From the cell containing the given text, extract its center point as (x, y) coordinate. 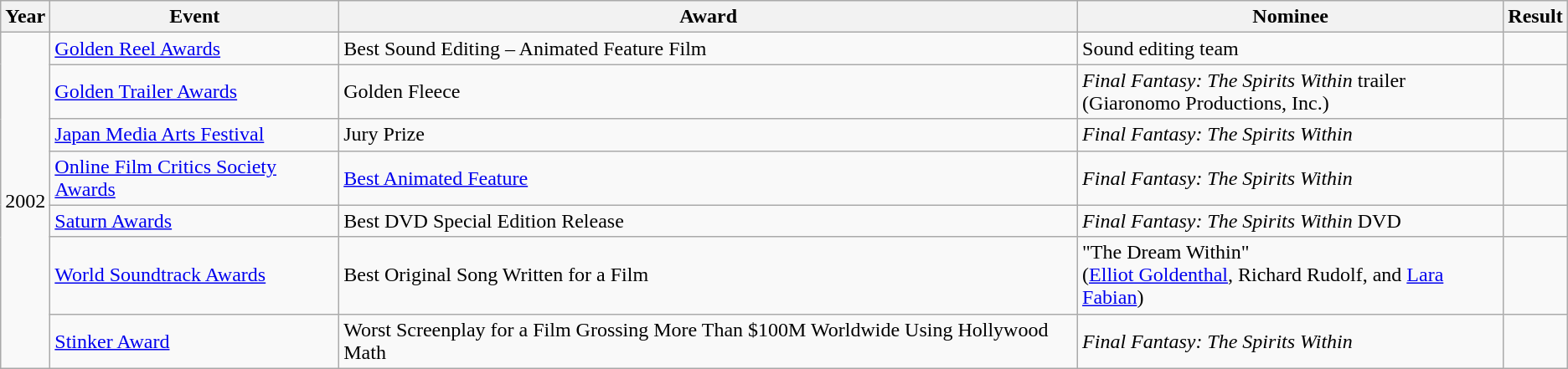
Result (1535, 17)
Stinker Award (194, 341)
Sound editing team (1291, 49)
"The Dream Within" (Elliot Goldenthal, Richard Rudolf, and Lara Fabian) (1291, 275)
Year (25, 17)
Golden Reel Awards (194, 49)
Final Fantasy: The Spirits Within trailer(Giaronomo Productions, Inc.) (1291, 92)
Jury Prize (709, 135)
Award (709, 17)
Saturn Awards (194, 221)
2002 (25, 201)
Best Original Song Written for a Film (709, 275)
Best DVD Special Edition Release (709, 221)
Golden Fleece (709, 92)
Golden Trailer Awards (194, 92)
Online Film Critics Society Awards (194, 177)
Best Animated Feature (709, 177)
World Soundtrack Awards (194, 275)
Event (194, 17)
Worst Screenplay for a Film Grossing More Than $100M Worldwide Using Hollywood Math (709, 341)
Japan Media Arts Festival (194, 135)
Best Sound Editing – Animated Feature Film (709, 49)
Nominee (1291, 17)
Final Fantasy: The Spirits Within DVD (1291, 221)
